Capture the cell that displays the provided text and extract its [X, Y] central coordinate. 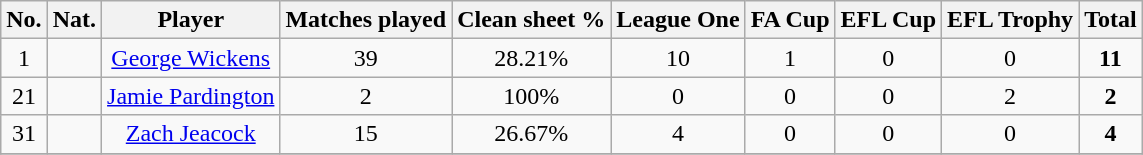
Clean sheet % [532, 20]
FA Cup [790, 20]
Player [191, 20]
Matches played [366, 20]
No. [24, 20]
15 [366, 134]
21 [24, 96]
League One [678, 20]
EFL Trophy [1010, 20]
Zach Jeacock [191, 134]
10 [678, 58]
28.21% [532, 58]
100% [532, 96]
11 [1111, 58]
George Wickens [191, 58]
Total [1111, 20]
EFL Cup [888, 20]
Nat. [74, 20]
26.67% [532, 134]
Jamie Pardington [191, 96]
31 [24, 134]
39 [366, 58]
